Return the [x, y] coordinate for the center point of the cell that contains the specified text.  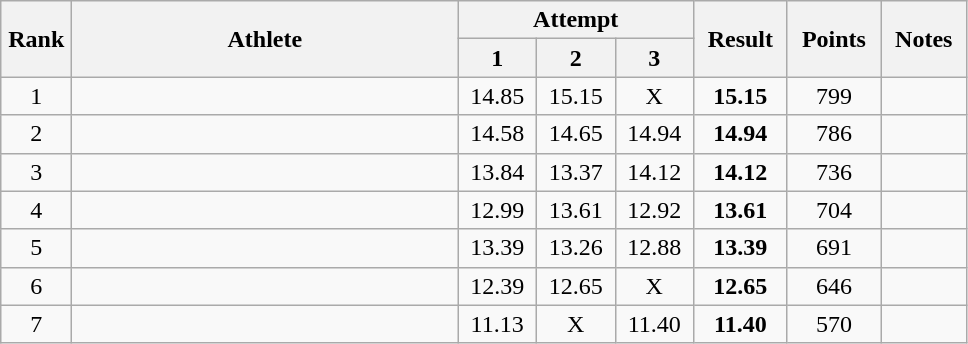
786 [834, 134]
14.58 [498, 134]
12.92 [654, 210]
12.99 [498, 210]
14.65 [576, 134]
Result [741, 39]
5 [36, 248]
799 [834, 96]
Notes [924, 39]
13.37 [576, 172]
6 [36, 286]
4 [36, 210]
Athlete [265, 39]
Rank [36, 39]
13.26 [576, 248]
Points [834, 39]
12.39 [498, 286]
691 [834, 248]
704 [834, 210]
646 [834, 286]
Attempt [576, 20]
736 [834, 172]
570 [834, 324]
7 [36, 324]
14.85 [498, 96]
12.88 [654, 248]
13.84 [498, 172]
11.13 [498, 324]
